Provide the (X, Y) coordinate of the cell's center where the given text is located.  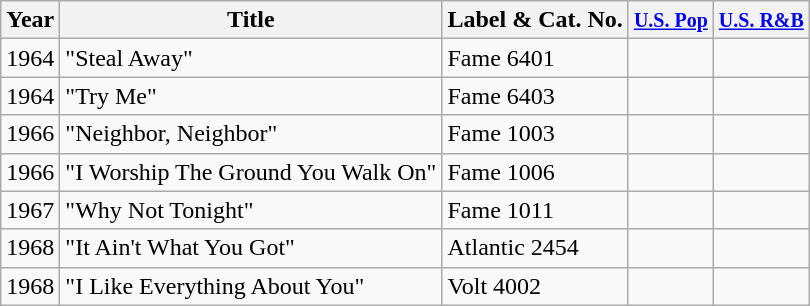
"I Like Everything About You" (251, 286)
"Neighbor, Neighbor" (251, 134)
Fame 6401 (535, 58)
"Why Not Tonight" (251, 210)
Fame 1006 (535, 172)
"Try Me" (251, 96)
Fame 1011 (535, 210)
Fame 6403 (535, 96)
Title (251, 20)
U.S. Pop (670, 20)
Atlantic 2454 (535, 248)
Fame 1003 (535, 134)
"It Ain't What You Got" (251, 248)
Year (30, 20)
1967 (30, 210)
"Steal Away" (251, 58)
Volt 4002 (535, 286)
Label & Cat. No. (535, 20)
"I Worship The Ground You Walk On" (251, 172)
U.S. R&B (761, 20)
